Scan for the cell matching the given text and deliver its (x, y) coordinate at center. 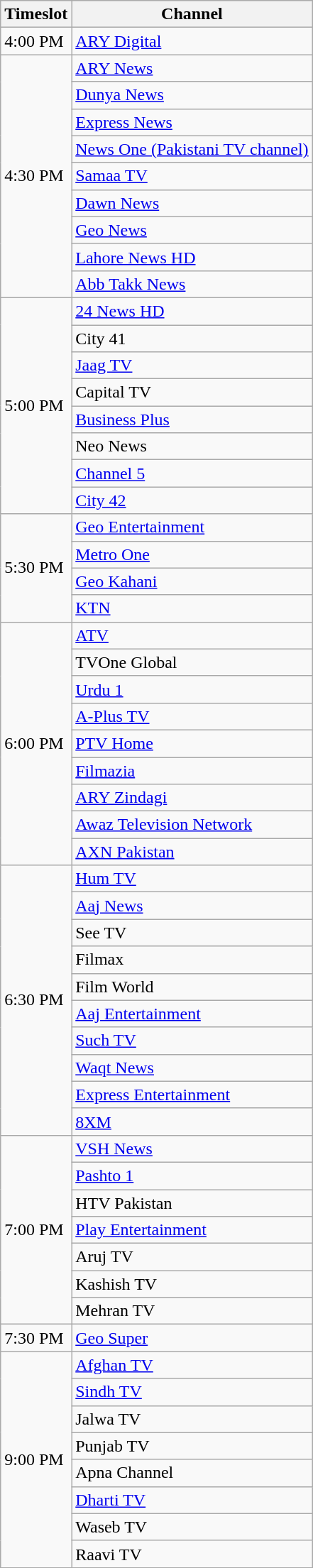
Dunya News (192, 95)
Lahore News HD (192, 257)
City 41 (192, 339)
Dawn News (192, 203)
Timeslot (36, 14)
ARY Digital (192, 41)
Afghan TV (192, 1365)
Jaag TV (192, 366)
Kashish TV (192, 1284)
6:00 PM (36, 744)
Jalwa TV (192, 1419)
AXN Pakistan (192, 852)
Film World (192, 987)
5:30 PM (36, 568)
Punjab TV (192, 1446)
Neo News (192, 446)
Express News (192, 122)
Sindh TV (192, 1392)
HTV Pakistan (192, 1203)
Filmazia (192, 770)
Mehran TV (192, 1311)
Geo News (192, 230)
Awaz Television Network (192, 825)
ATV (192, 635)
City 42 (192, 500)
Geo Entertainment (192, 527)
Aruj TV (192, 1257)
Waseb TV (192, 1527)
A-Plus TV (192, 716)
5:00 PM (36, 405)
News One (Pakistani TV channel) (192, 149)
ARY Zindagi (192, 798)
KTN (192, 608)
Such TV (192, 1041)
Apna Channel (192, 1473)
Abb Takk News (192, 284)
4:00 PM (36, 41)
Channel (192, 14)
Pashto 1 (192, 1175)
Capital TV (192, 393)
TVOne Global (192, 662)
Raavi TV (192, 1554)
VSH News (192, 1148)
Geo Super (192, 1338)
Aaj Entertainment (192, 1014)
Metro One (192, 554)
Channel 5 (192, 473)
7:00 PM (36, 1229)
Play Entertainment (192, 1230)
Aaj News (192, 906)
See TV (192, 933)
24 News HD (192, 311)
Geo Kahani (192, 581)
8XM (192, 1122)
Hum TV (192, 879)
ARY News (192, 68)
Express Entertainment (192, 1095)
6:30 PM (36, 1001)
4:30 PM (36, 176)
Samaa TV (192, 176)
Business Plus (192, 420)
Urdu 1 (192, 689)
9:00 PM (36, 1459)
Filmax (192, 960)
Dharti TV (192, 1500)
7:30 PM (36, 1338)
Waqt News (192, 1068)
PTV Home (192, 743)
